Capture the cell that displays the provided text and extract its [X, Y] central coordinate. 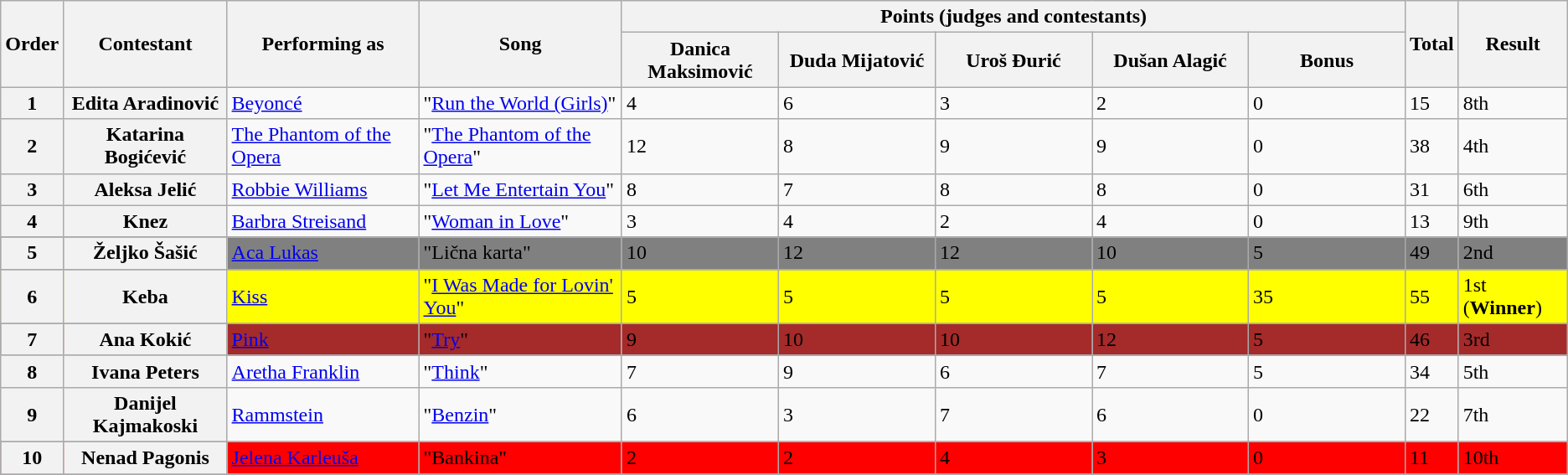
"Run the World (Girls)" [520, 103]
34 [1432, 371]
Duda Mijatović [856, 60]
1 [32, 103]
31 [1432, 189]
4th [1513, 146]
46 [1432, 339]
"Woman in Love" [520, 221]
"The Phantom of the Opera" [520, 146]
Order [32, 44]
Aca Lukas [323, 253]
Aleksa Jelić [146, 189]
55 [1432, 297]
Aretha Franklin [323, 371]
"Benzin" [520, 414]
Beyoncé [323, 103]
Rammstein [323, 414]
Total [1432, 44]
Katarina Bogićević [146, 146]
10th [1513, 457]
8th [1513, 103]
9th [1513, 221]
"Think" [520, 371]
Jelena Karleuša [323, 457]
"Lična karta" [520, 253]
35 [1327, 297]
Kiss [323, 297]
2nd [1513, 253]
Uroš Đurić [1014, 60]
Performing as [323, 44]
Song [520, 44]
Knez [146, 221]
Željko Šašić [146, 253]
Ana Kokić [146, 339]
15 [1432, 103]
Barbra Streisand [323, 221]
"Try" [520, 339]
Robbie Williams [323, 189]
Edita Aradinović [146, 103]
38 [1432, 146]
Dušan Alagić [1171, 60]
6th [1513, 189]
11 [1432, 457]
Danijel Kajmakoski [146, 414]
22 [1432, 414]
"Bankina" [520, 457]
Points (judges and contestants) [1014, 17]
Danica Maksimović [700, 60]
7th [1513, 414]
Contestant [146, 44]
Result [1513, 44]
"I Was Made for Lovin' You" [520, 297]
The Phantom of the Opera [323, 146]
49 [1432, 253]
3rd [1513, 339]
Ivana Peters [146, 371]
Nenad Pagonis [146, 457]
"Let Me Entertain You" [520, 189]
Bonus [1327, 60]
5th [1513, 371]
1st (Winner) [1513, 297]
Keba [146, 297]
Pink [323, 339]
13 [1432, 221]
